Return the [x, y] coordinate for the center point of the cell that contains the specified text.  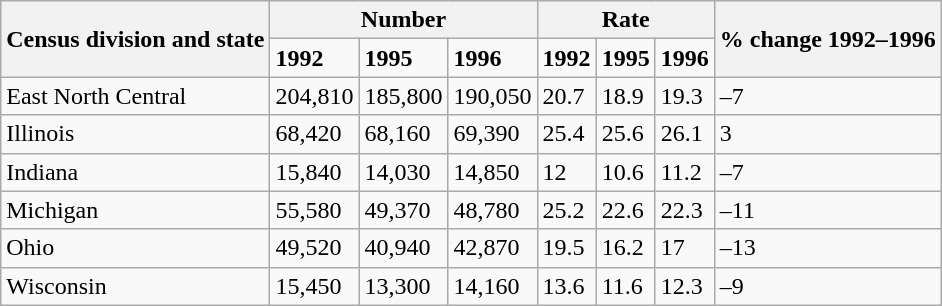
40,940 [404, 248]
15,450 [314, 286]
69,390 [492, 134]
11.6 [626, 286]
13,300 [404, 286]
Michigan [136, 210]
16.2 [626, 248]
Wisconsin [136, 286]
East North Central [136, 96]
15,840 [314, 172]
68,420 [314, 134]
42,870 [492, 248]
Rate [626, 20]
68,160 [404, 134]
19.5 [566, 248]
13.6 [566, 286]
% change 1992–1996 [828, 39]
Number [404, 20]
–13 [828, 248]
12 [566, 172]
55,580 [314, 210]
Illinois [136, 134]
25.2 [566, 210]
10.6 [626, 172]
12.3 [684, 286]
22.3 [684, 210]
Indiana [136, 172]
48,780 [492, 210]
49,370 [404, 210]
204,810 [314, 96]
14,850 [492, 172]
26.1 [684, 134]
185,800 [404, 96]
20.7 [566, 96]
14,030 [404, 172]
25.6 [626, 134]
49,520 [314, 248]
19.3 [684, 96]
Ohio [136, 248]
3 [828, 134]
Census division and state [136, 39]
25.4 [566, 134]
18.9 [626, 96]
22.6 [626, 210]
190,050 [492, 96]
11.2 [684, 172]
–9 [828, 286]
–11 [828, 210]
17 [684, 248]
14,160 [492, 286]
